Pinpoint the cell where the given text exists, returning its [x, y] midpoint coordinate. 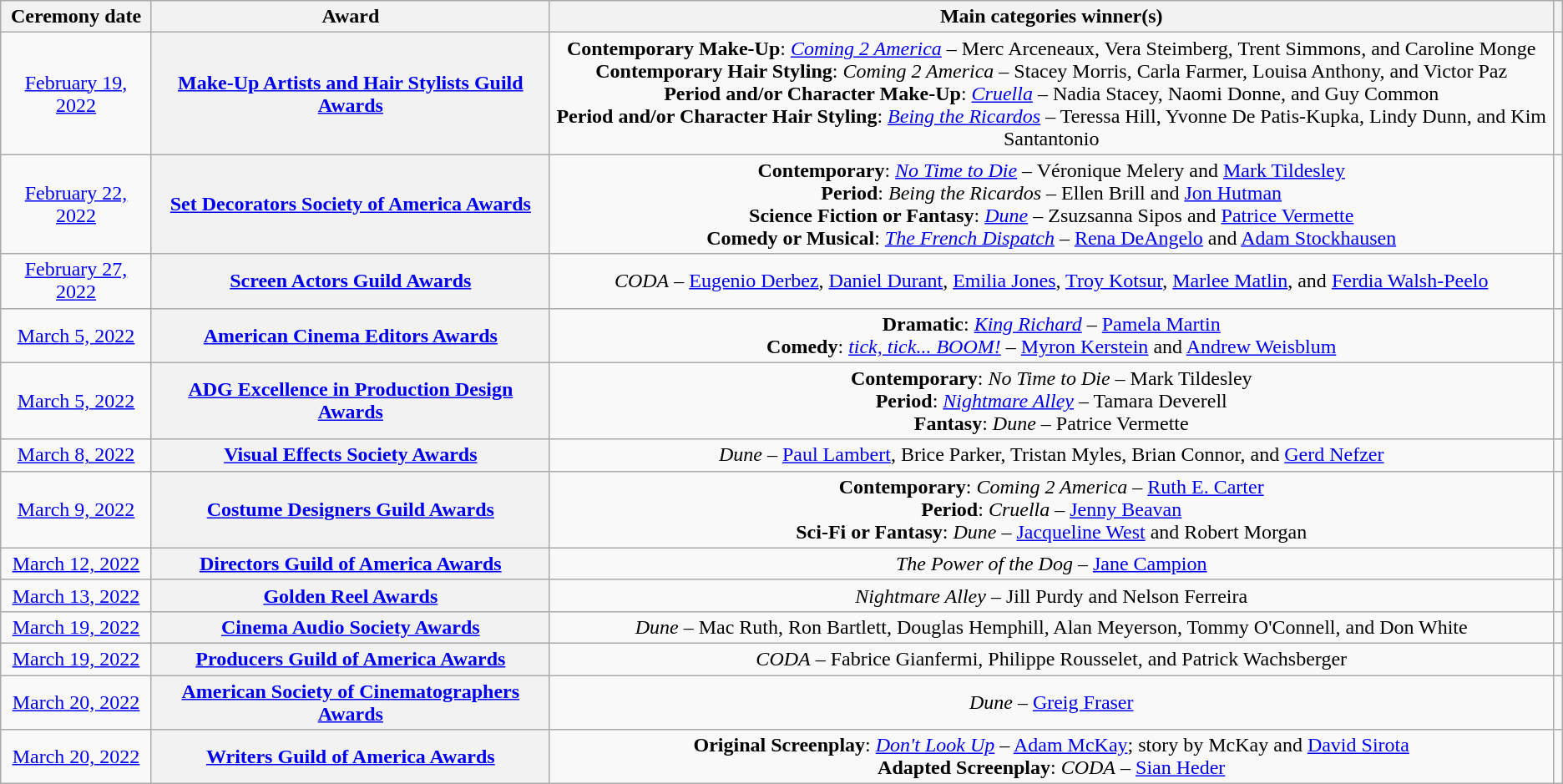
Dramatic: King Richard – Pamela MartinComedy: tick, tick... BOOM! – Myron Kerstein and Andrew Weisblum [1051, 336]
Visual Effects Society Awards [351, 455]
ADG Excellence in Production Design Awards [351, 401]
Original Screenplay: Don't Look Up – Adam McKay; story by McKay and David SirotaAdapted Screenplay: CODA – Sian Heder [1051, 756]
Contemporary: No Time to Die – Mark TildesleyPeriod: Nightmare Alley – Tamara DeverellFantasy: Dune – Patrice Vermette [1051, 401]
Directors Guild of America Awards [351, 564]
Producers Guild of America Awards [351, 659]
March 9, 2022 [77, 509]
CODA – Eugenio Derbez, Daniel Durant, Emilia Jones, Troy Kotsur, Marlee Matlin, and Ferdia Walsh-Peelo [1051, 281]
March 12, 2022 [77, 564]
Set Decorators Society of America Awards [351, 204]
The Power of the Dog – Jane Campion [1051, 564]
Dune – Greig Fraser [1051, 701]
Award [351, 17]
Writers Guild of America Awards [351, 756]
Main categories winner(s) [1051, 17]
Ceremony date [77, 17]
Dune – Mac Ruth, Ron Bartlett, Douglas Hemphill, Alan Meyerson, Tommy O'Connell, and Don White [1051, 627]
March 8, 2022 [77, 455]
Golden Reel Awards [351, 595]
March 13, 2022 [77, 595]
CODA – Fabrice Gianfermi, Philippe Rousselet, and Patrick Wachsberger [1051, 659]
Nightmare Alley – Jill Purdy and Nelson Ferreira [1051, 595]
American Cinema Editors Awards [351, 336]
American Society of Cinematographers Awards [351, 701]
February 19, 2022 [77, 94]
Costume Designers Guild Awards [351, 509]
Contemporary: Coming 2 America – Ruth E. CarterPeriod: Cruella – Jenny BeavanSci-Fi or Fantasy: Dune – Jacqueline West and Robert Morgan [1051, 509]
Screen Actors Guild Awards [351, 281]
Make-Up Artists and Hair Stylists Guild Awards [351, 94]
February 22, 2022 [77, 204]
Dune – Paul Lambert, Brice Parker, Tristan Myles, Brian Connor, and Gerd Nefzer [1051, 455]
February 27, 2022 [77, 281]
Cinema Audio Society Awards [351, 627]
